Output the (X, Y) coordinate of the center of the cell containing the given text.  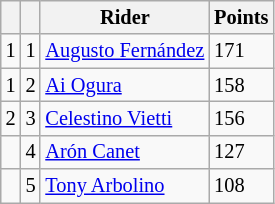
Tony Arbolino (124, 186)
171 (241, 51)
Arón Canet (124, 152)
5 (31, 186)
108 (241, 186)
Points (241, 17)
Augusto Fernández (124, 51)
158 (241, 85)
127 (241, 152)
156 (241, 118)
Ai Ogura (124, 85)
4 (31, 152)
Rider (124, 17)
Celestino Vietti (124, 118)
3 (31, 118)
